Output the (X, Y) coordinate of the center of the cell containing the given text.  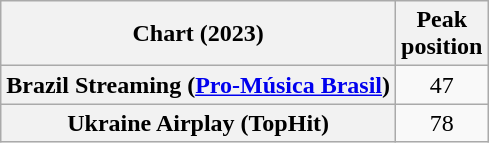
Chart (2023) (198, 34)
Brazil Streaming (Pro-Música Brasil) (198, 85)
Peakposition (442, 34)
47 (442, 85)
Ukraine Airplay (TopHit) (198, 123)
78 (442, 123)
